Provide the (x, y) coordinate of the cell's center where the given text is located.  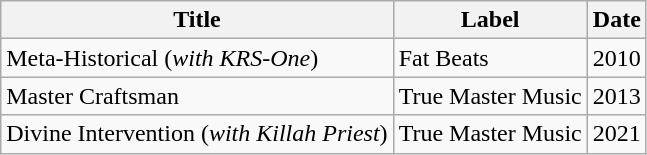
Fat Beats (490, 58)
Master Craftsman (197, 96)
Date (616, 20)
Title (197, 20)
Divine Intervention (with Killah Priest) (197, 134)
Label (490, 20)
2021 (616, 134)
2010 (616, 58)
2013 (616, 96)
Meta-Historical (with KRS-One) (197, 58)
